Provide the [x, y] coordinate of the cell's center where the given text is located.  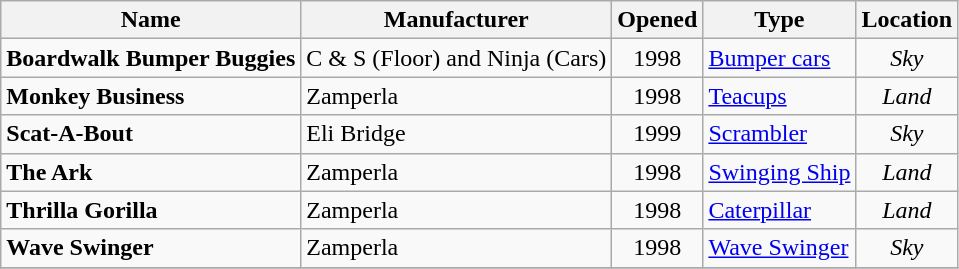
Swinging Ship [780, 172]
Type [780, 20]
Eli Bridge [456, 134]
Bumper cars [780, 58]
Boardwalk Bumper Buggies [151, 58]
The Ark [151, 172]
Caterpillar [780, 210]
Monkey Business [151, 96]
Scat-A-Bout [151, 134]
Teacups [780, 96]
1999 [658, 134]
Manufacturer [456, 20]
C & S (Floor) and Ninja (Cars) [456, 58]
Location [907, 20]
Opened [658, 20]
Thrilla Gorilla [151, 210]
Name [151, 20]
Scrambler [780, 134]
